Determine the [X, Y] coordinate at the center of the cell enclosing the given text.  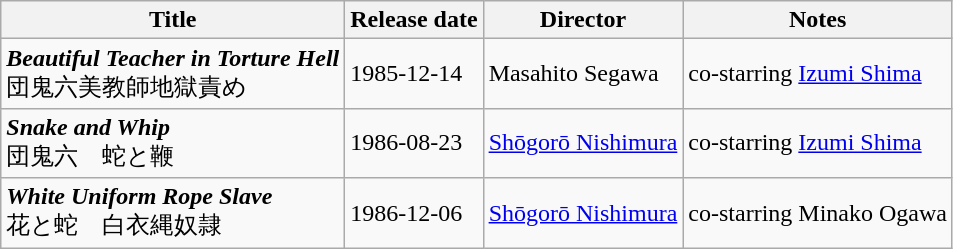
1985-12-14 [414, 74]
White Uniform Rope Slave花と蛇 白衣縄奴隷 [173, 213]
1986-12-06 [414, 213]
Beautiful Teacher in Torture Hell団鬼六美教師地獄責め [173, 74]
1986-08-23 [414, 143]
Director [583, 20]
Snake and Whip団鬼六 蛇と鞭 [173, 143]
Notes [818, 20]
Masahito Segawa [583, 74]
co-starring Minako Ogawa [818, 213]
Title [173, 20]
Release date [414, 20]
